From the cell containing the given text, extract its center point as (X, Y) coordinate. 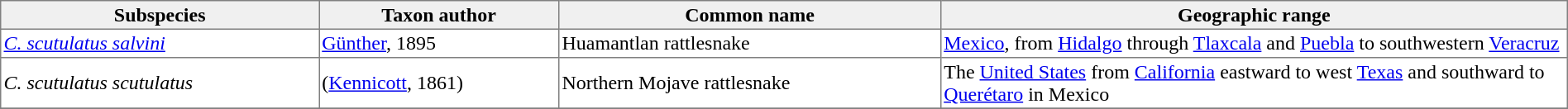
Mexico, from Hidalgo through Tlaxcala and Puebla to southwestern Veracruz (1254, 43)
The United States from California eastward to west Texas and southward to Querétaro in Mexico (1254, 83)
Taxon author (439, 15)
Subspecies (160, 15)
Geographic range (1254, 15)
C. scutulatus scutulatus (160, 83)
Common name (750, 15)
Günther, 1895 (439, 43)
Huamantlan rattlesnake (750, 43)
Northern Mojave rattlesnake (750, 83)
C. scutulatus salvini (160, 43)
(Kennicott, 1861) (439, 83)
